From the cell containing the given text, extract its center point as (x, y) coordinate. 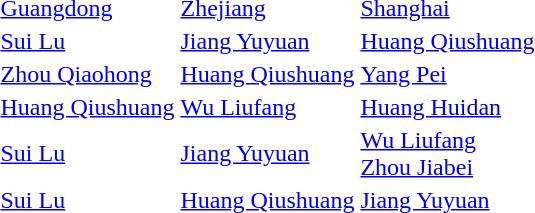
Huang Qiushuang (268, 74)
Wu Liufang (268, 107)
